Scan for the cell matching the given text and deliver its [X, Y] coordinate at center. 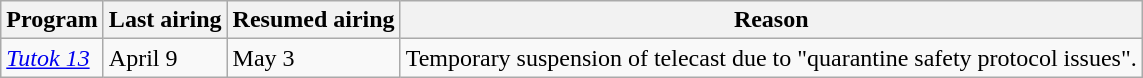
Resumed airing [314, 20]
April 9 [165, 58]
Last airing [165, 20]
Temporary suspension of telecast due to "quarantine safety protocol issues". [771, 58]
Reason [771, 20]
Program [52, 20]
Tutok 13 [52, 58]
May 3 [314, 58]
